Identify which cell holds the provided text, then report its [x, y] central coordinate. 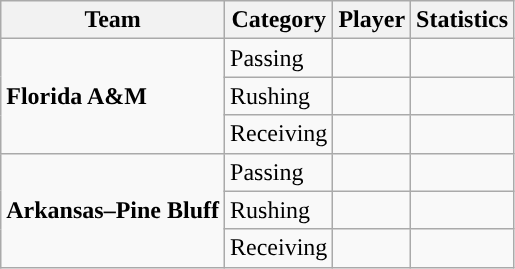
Team [113, 20]
Category [279, 20]
Statistics [462, 20]
Arkansas–Pine Bluff [113, 210]
Florida A&M [113, 96]
Player [372, 20]
